Extract the [X, Y] coordinate from the center of the cell holding the provided text.  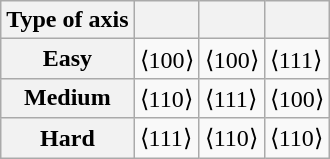
Type of axis [68, 20]
Easy [68, 59]
Medium [68, 98]
Hard [68, 138]
